Detect which cell encompasses the target text, then output its (X, Y) center coordinate. 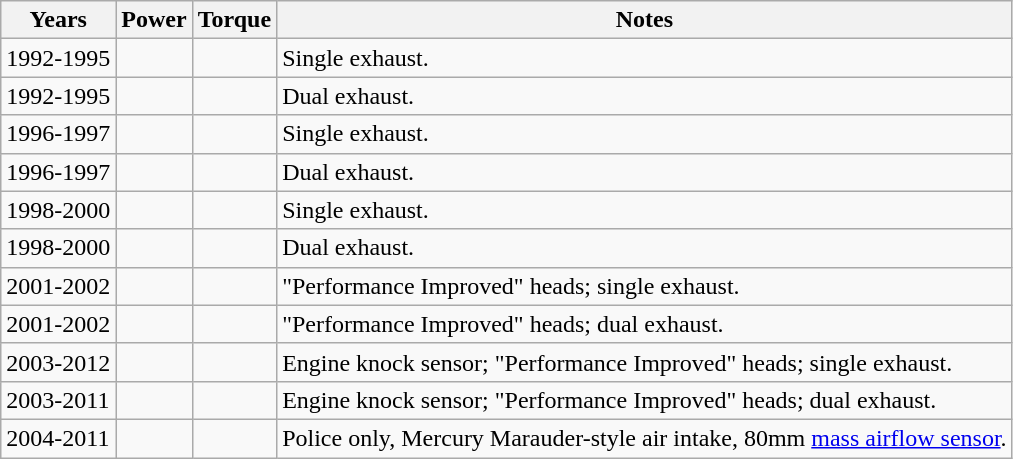
"Performance Improved" heads; single exhaust. (645, 286)
Power (154, 20)
2003-2011 (58, 400)
Years (58, 20)
2003-2012 (58, 362)
Police only, Mercury Marauder-style air intake, 80mm mass airflow sensor. (645, 438)
Notes (645, 20)
2004-2011 (58, 438)
Torque (234, 20)
"Performance Improved" heads; dual exhaust. (645, 324)
Engine knock sensor; "Performance Improved" heads; single exhaust. (645, 362)
Engine knock sensor; "Performance Improved" heads; dual exhaust. (645, 400)
